Capture the cell that displays the provided text and extract its [x, y] central coordinate. 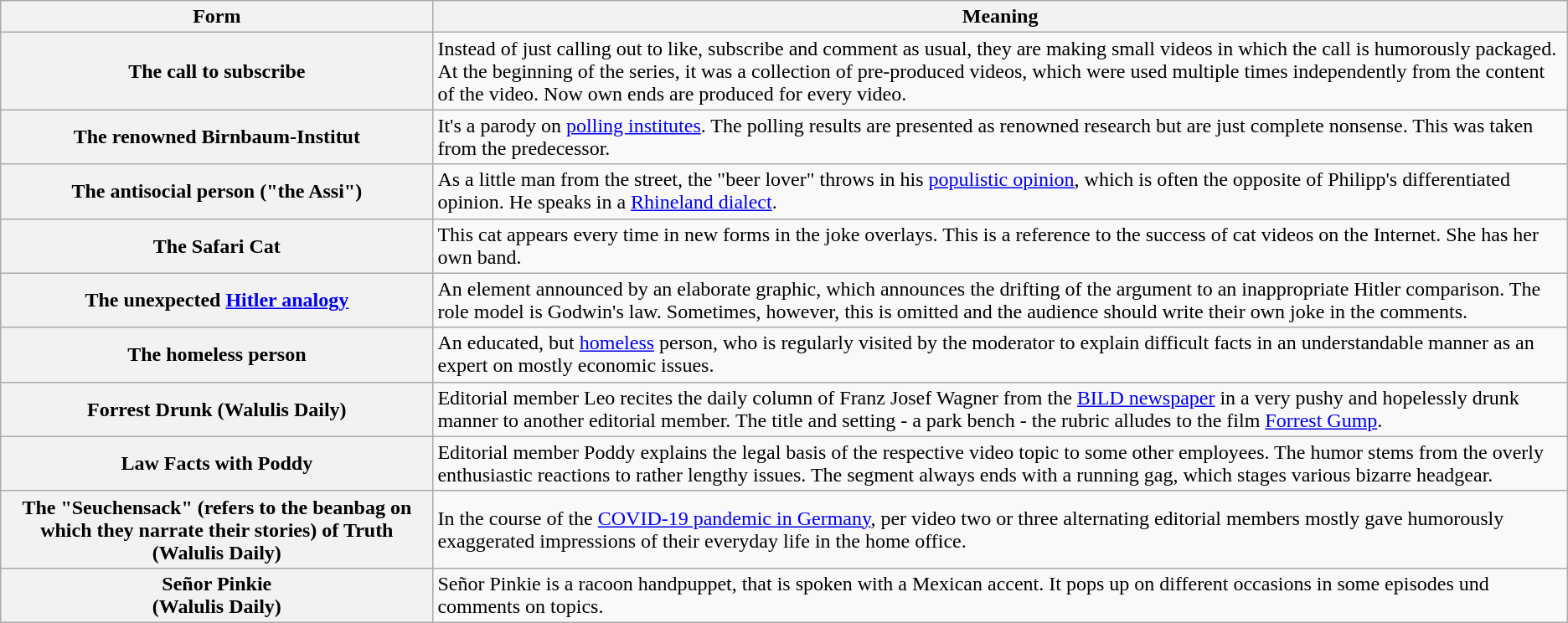
Señor Pinkie(Walulis Daily) [217, 595]
The antisocial person ("the Assi") [217, 191]
Señor Pinkie is a racoon handpuppet, that is spoken with a Mexican accent. It pops up on different occasions in some episodes und comments on topics. [1000, 595]
Law Facts with Poddy [217, 464]
The homeless person [217, 355]
The unexpected Hitler analogy [217, 300]
The Safari Cat [217, 246]
Meaning [1000, 17]
The renowned Birnbaum-Institut [217, 137]
The call to subscribe [217, 71]
Forrest Drunk (Walulis Daily) [217, 409]
Form [217, 17]
The "Seuchensack" (refers to the beanbag on which they narrate their stories) of Truth (Walulis Daily) [217, 529]
